Capture the cell that displays the provided text and extract its (X, Y) central coordinate. 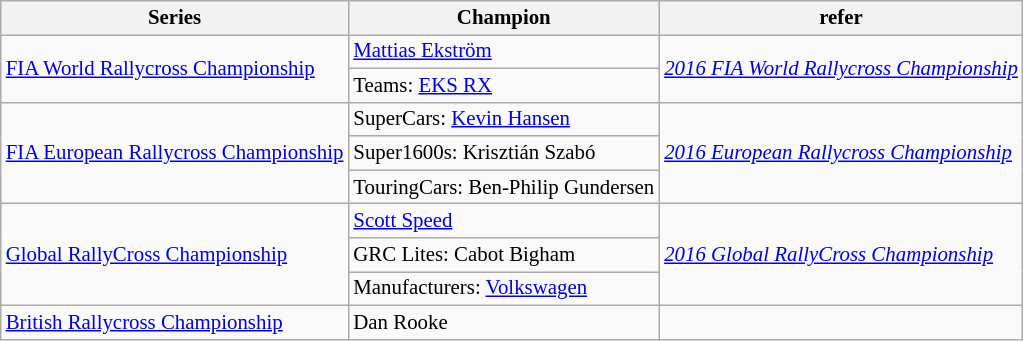
FIA World Rallycross Championship (175, 68)
Teams: EKS RX (504, 85)
SuperCars: Kevin Hansen (504, 119)
Mattias Ekström (504, 51)
Dan Rooke (504, 322)
Super1600s: Krisztián Szabó (504, 153)
refer (841, 18)
Manufacturers: Volkswagen (504, 288)
2016 Global RallyCross Championship (841, 255)
FIA European Rallycross Championship (175, 153)
Scott Speed (504, 221)
2016 European Rallycross Championship (841, 153)
GRC Lites: Cabot Bigham (504, 255)
Champion (504, 18)
Series (175, 18)
TouringCars: Ben-Philip Gundersen (504, 187)
2016 FIA World Rallycross Championship (841, 68)
Global RallyCross Championship (175, 255)
British Rallycross Championship (175, 322)
